Find where the given text appears and provide that cell's center as [x, y] coordinate. 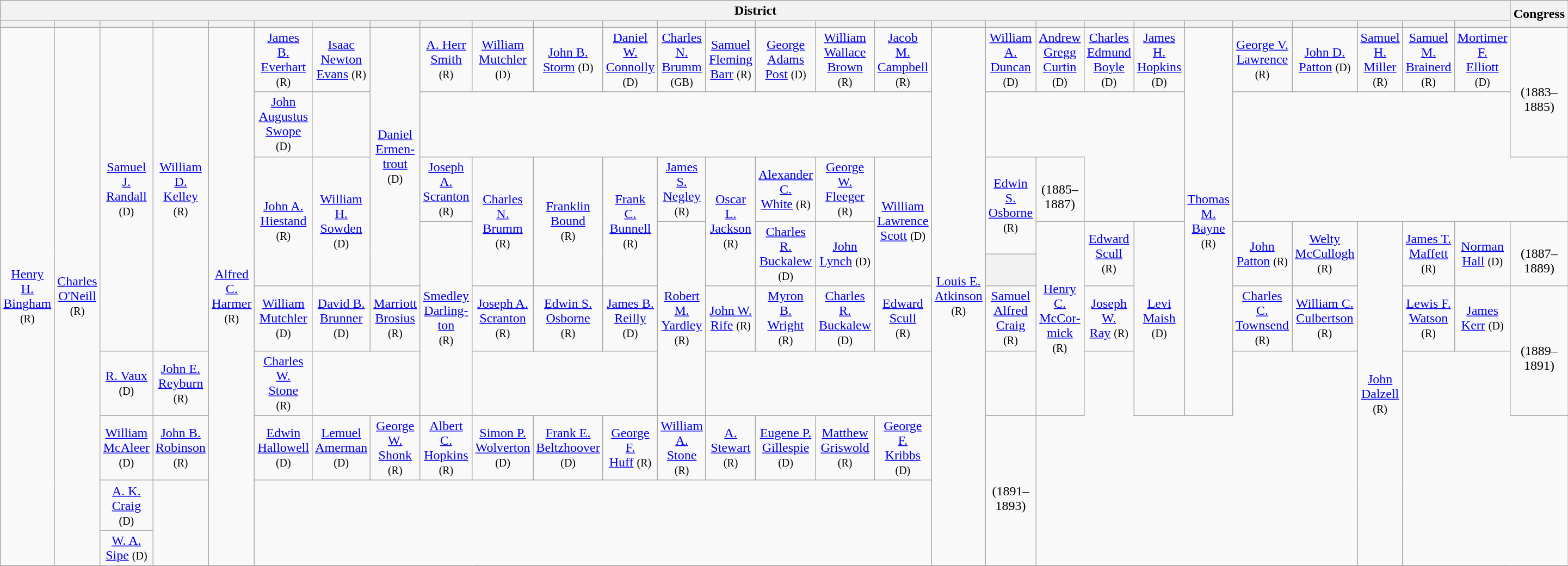
CharlesO'Neill(R) [77, 297]
FranklinBound(R) [568, 221]
Congress [1539, 14]
RobertM.Yardley(R) [682, 319]
CharlesW.Stone(R) [283, 383]
George W.Fleeger (R) [845, 189]
Alexander C.White (R) [786, 189]
MatthewGriswold(R) [845, 448]
Louis E.Atkinson(R) [959, 297]
SamuelAlfredCraig (R) [1010, 319]
John B.Robinson(R) [181, 448]
Samuel M.Brainerd(R) [1429, 60]
David B.Brunner(D) [342, 319]
Charles R.Buckalew(D) [845, 319]
CharlesEdmundBoyle (D) [1109, 60]
Albert C.Hopkins(R) [446, 448]
EdwardScull (R) [1109, 253]
A. Stewart (R) [730, 448]
Frank E.Beltzhoover(D) [568, 448]
James S.Negley (R) [682, 189]
JohnLynch (D) [845, 253]
FrankC.Bunnell(R) [630, 221]
Samuel J.Randall(D) [126, 189]
John W.Rife (R) [730, 319]
Lewis F.Watson (R) [1429, 319]
William C.Culbertson(R) [1325, 319]
HenryC.McCor-mick(R) [1060, 319]
(1887–1889) [1539, 253]
Charles C.Townsend(R) [1262, 319]
(1891–1893) [1010, 490]
NormanHall (D) [1482, 253]
(1889–1891) [1539, 351]
SamuelFlemingBarr (R) [730, 60]
JosephW.Ray (R) [1109, 319]
MyronB.Wright(R) [786, 319]
William A.Duncan (D) [1010, 60]
W. A. Sipe (D) [126, 548]
Eugene P.Gillespie (D) [786, 448]
WilliamMcAleer(D) [126, 448]
HenryH.Bingham(R) [27, 297]
Joseph A.Scranton(R) [503, 319]
JamesB.Everhart(R) [283, 60]
DanielErmen-trout(D) [395, 157]
Simon P.Wolverton(D) [503, 448]
James T.Maffett (R) [1429, 253]
Charles N.Brumm(GB) [682, 60]
John B.Storm (D) [568, 60]
GeorgeF.Kribbs (D) [903, 448]
District [755, 11]
JohnDalzell (R) [1380, 394]
JamesKerr (D) [1482, 319]
Charles R.Buckalew (D) [786, 253]
ThomasM.Bayne(R) [1208, 221]
MortimerF.Elliott (D) [1482, 60]
Oscar L.Jackson (R) [730, 221]
IsaacNewtonEvans (R) [342, 60]
WilliamA. Stone(R) [682, 448]
SmedleyDarling-ton(R) [446, 319]
EdwinHallowell(D) [283, 448]
AlfredC.Harmer(R) [232, 297]
(1885–1887) [1060, 189]
George V.Lawrence (R) [1262, 60]
(1883–1885) [1539, 92]
Joseph A.Scranton (R) [446, 189]
WilliamD.Kelley(R) [181, 189]
SamuelH.Miller (R) [1380, 60]
John A.Hiestand(R) [283, 221]
James B.Reilly (D) [630, 319]
JohnPatton (R) [1262, 253]
Charles N.Brumm(R) [503, 221]
A. K. Craig (D) [126, 505]
James H.Hopkins(D) [1159, 60]
GeorgeAdamsPost (D) [786, 60]
LemuelAmerman(D) [342, 448]
AndrewGreggCurtin (D) [1060, 60]
JacobM.Campbell(R) [903, 60]
MarriottBrosius(R) [395, 319]
WilliamH.Sowden(D) [342, 221]
A. HerrSmith (R) [446, 60]
George W.Shonk(R) [395, 448]
JohnAugustusSwope (D) [283, 124]
WilliamWallaceBrown (R) [845, 60]
John E.Reyburn(R) [181, 383]
WilliamLawrenceScott (D) [903, 221]
EdwardScull(R) [903, 319]
LeviMaish (D) [1159, 319]
John D.Patton (D) [1325, 60]
R. Vaux (D) [126, 383]
WeltyMcCullogh (R) [1325, 253]
Daniel W.Connolly(D) [630, 60]
George F.Huff (R) [630, 448]
